Detect which cell encompasses the target text, then output its [X, Y] center coordinate. 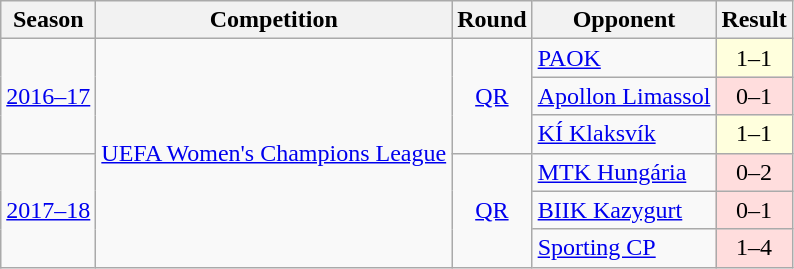
Round [492, 20]
Apollon Limassol [624, 96]
Season [48, 20]
Sporting CP [624, 248]
1–4 [754, 248]
BIIK Kazygurt [624, 210]
0–2 [754, 172]
2016–17 [48, 96]
KÍ Klaksvík [624, 134]
MTK Hungária [624, 172]
UEFA Women's Champions League [274, 153]
PAOK [624, 58]
Result [754, 20]
2017–18 [48, 210]
Opponent [624, 20]
Competition [274, 20]
